Search for the cell housing the specified text and yield its (x, y) center coordinate. 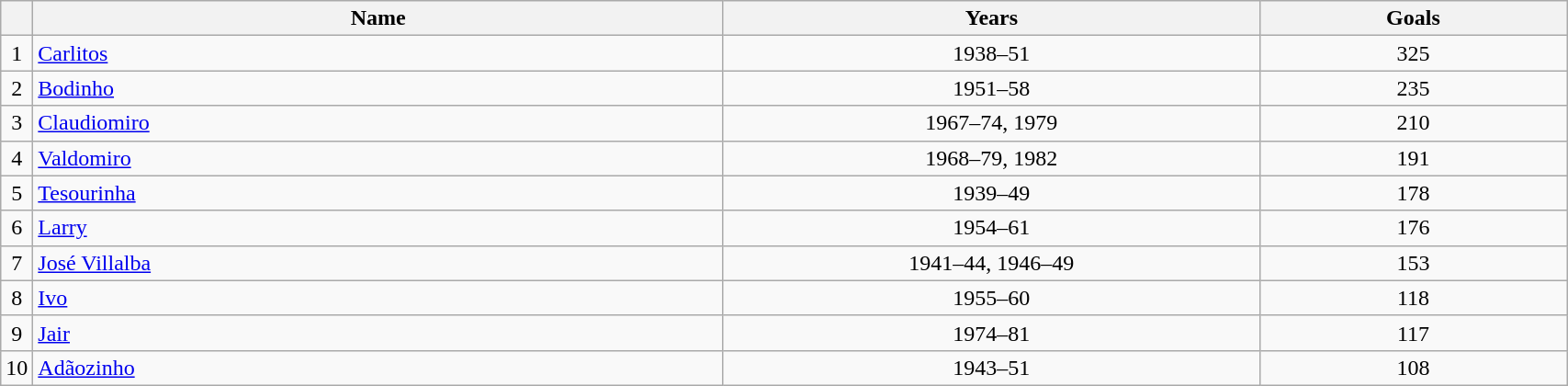
176 (1413, 228)
7 (17, 263)
117 (1413, 333)
1939–49 (991, 193)
Carlitos (378, 53)
José Villalba (378, 263)
178 (1413, 193)
Claudiomiro (378, 123)
Jair (378, 333)
5 (17, 193)
3 (17, 123)
1968–79, 1982 (991, 158)
6 (17, 228)
1955–60 (991, 298)
Ivo (378, 298)
210 (1413, 123)
Adãozinho (378, 368)
235 (1413, 88)
325 (1413, 53)
Name (378, 18)
1943–51 (991, 368)
108 (1413, 368)
191 (1413, 158)
Tesourinha (378, 193)
1 (17, 53)
9 (17, 333)
Larry (378, 228)
2 (17, 88)
8 (17, 298)
Valdomiro (378, 158)
10 (17, 368)
Years (991, 18)
118 (1413, 298)
1951–58 (991, 88)
1954–61 (991, 228)
1941–44, 1946–49 (991, 263)
Goals (1413, 18)
Bodinho (378, 88)
1974–81 (991, 333)
4 (17, 158)
153 (1413, 263)
1938–51 (991, 53)
1967–74, 1979 (991, 123)
